Pinpoint the cell where the given text exists, returning its (x, y) midpoint coordinate. 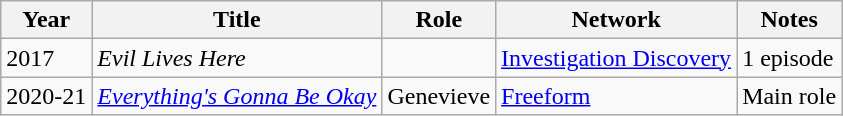
Everything's Gonna Be Okay (237, 96)
2017 (46, 58)
Network (616, 20)
1 episode (790, 58)
Title (237, 20)
Notes (790, 20)
Evil Lives Here (237, 58)
Freeform (616, 96)
Year (46, 20)
2020-21 (46, 96)
Role (439, 20)
Genevieve (439, 96)
Main role (790, 96)
Investigation Discovery (616, 58)
